Capture the cell that displays the provided text and extract its (X, Y) central coordinate. 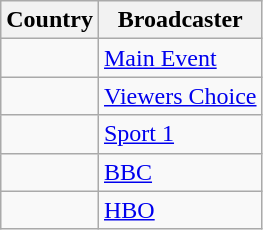
BBC (180, 172)
HBO (180, 210)
Broadcaster (180, 20)
Viewers Choice (180, 96)
Country (50, 20)
Main Event (180, 58)
Sport 1 (180, 134)
